For the text-containing cell, return its midpoint in (x, y) coordinate format. 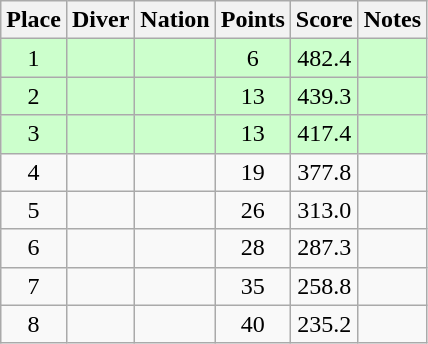
40 (252, 324)
28 (252, 248)
1 (34, 58)
417.4 (324, 134)
Diver (100, 20)
Points (252, 20)
3 (34, 134)
439.3 (324, 96)
Nation (175, 20)
258.8 (324, 286)
Score (324, 20)
35 (252, 286)
26 (252, 210)
Notes (392, 20)
313.0 (324, 210)
2 (34, 96)
8 (34, 324)
235.2 (324, 324)
482.4 (324, 58)
4 (34, 172)
5 (34, 210)
Place (34, 20)
19 (252, 172)
287.3 (324, 248)
7 (34, 286)
377.8 (324, 172)
